Extract the (X, Y) coordinate from the center of the cell holding the provided text.  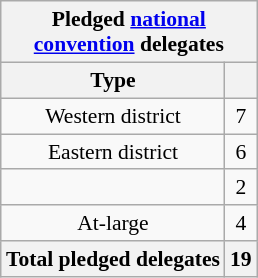
At-large (113, 223)
2 (241, 187)
Pledged nationalconvention delegates (129, 32)
Total pledged delegates (113, 259)
7 (241, 116)
6 (241, 152)
4 (241, 223)
Eastern district (113, 152)
Western district (113, 116)
Type (113, 80)
19 (241, 259)
